Pinpoint the cell where the given text exists, returning its [x, y] midpoint coordinate. 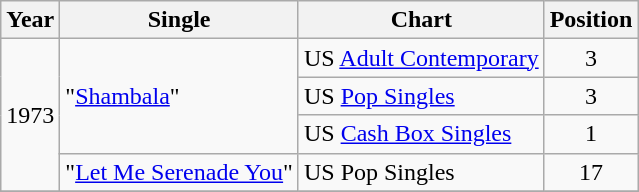
Chart [421, 20]
Single [180, 20]
Position [591, 20]
"Shambala" [180, 96]
"Let Me Serenade You" [180, 172]
Year [30, 20]
1973 [30, 115]
US Adult Contemporary [421, 58]
US Cash Box Singles [421, 134]
17 [591, 172]
1 [591, 134]
